Scan for the cell matching the given text and deliver its (x, y) coordinate at center. 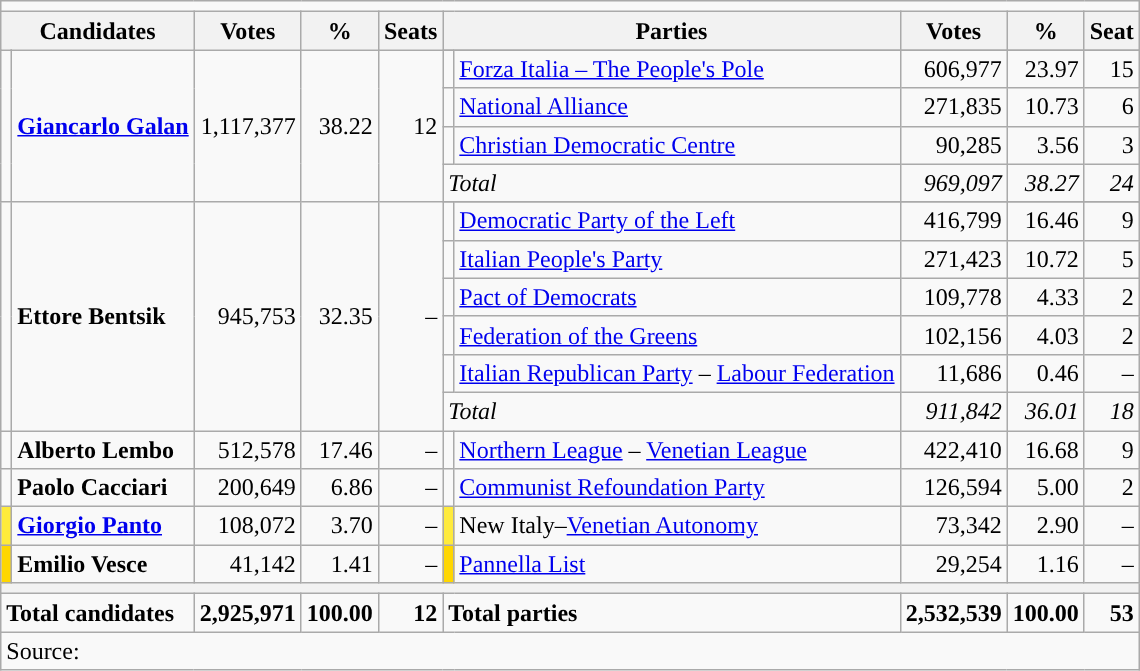
41,142 (248, 564)
0.46 (1046, 373)
2.90 (1046, 526)
5.00 (1046, 488)
2,532,539 (954, 613)
53 (1112, 613)
24 (1112, 183)
23.97 (1046, 69)
6.86 (340, 488)
Emilio Vesce (103, 564)
Christian Democratic Centre (677, 145)
Ettore Bentsik (103, 316)
416,799 (954, 221)
2,925,971 (248, 613)
3 (1112, 145)
Total candidates (98, 613)
Italian Republican Party – Labour Federation (677, 373)
109,778 (954, 297)
29,254 (954, 564)
National Alliance (677, 107)
5 (1112, 259)
16.46 (1046, 221)
606,977 (954, 69)
38.27 (1046, 183)
1,117,377 (248, 126)
10.72 (1046, 259)
Source: (570, 651)
Parties (672, 31)
3.56 (1046, 145)
271,423 (954, 259)
Pannella List (677, 564)
512,578 (248, 449)
102,156 (954, 335)
4.03 (1046, 335)
6 (1112, 107)
Total parties (672, 613)
Giorgio Panto (103, 526)
15 (1112, 69)
Pact of Democrats (677, 297)
11,686 (954, 373)
108,072 (248, 526)
271,835 (954, 107)
Alberto Lembo (103, 449)
38.22 (340, 126)
16.68 (1046, 449)
Seats (410, 31)
Paolo Cacciari (103, 488)
Federation of the Greens (677, 335)
73,342 (954, 526)
New Italy–Venetian Autonomy (677, 526)
Giancarlo Galan (103, 126)
Italian People's Party (677, 259)
Democratic Party of the Left (677, 221)
10.73 (1046, 107)
3.70 (340, 526)
969,097 (954, 183)
4.33 (1046, 297)
Northern League – Venetian League (677, 449)
422,410 (954, 449)
Seat (1112, 31)
Candidates (98, 31)
18 (1112, 411)
945,753 (248, 316)
Communist Refoundation Party (677, 488)
36.01 (1046, 411)
1.41 (340, 564)
17.46 (340, 449)
32.35 (340, 316)
911,842 (954, 411)
1.16 (1046, 564)
90,285 (954, 145)
126,594 (954, 488)
200,649 (248, 488)
Forza Italia – The People's Pole (677, 69)
